Scan for the cell matching the given text and deliver its [X, Y] coordinate at center. 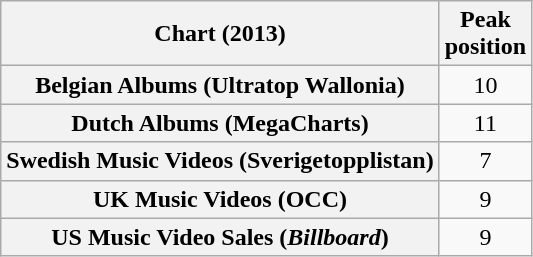
Dutch Albums (MegaCharts) [220, 123]
7 [485, 161]
Swedish Music Videos (Sverigetopplistan) [220, 161]
US Music Video Sales (Billboard) [220, 237]
Belgian Albums (Ultratop Wallonia) [220, 85]
UK Music Videos (OCC) [220, 199]
11 [485, 123]
Peakposition [485, 34]
Chart (2013) [220, 34]
10 [485, 85]
